Pinpoint the cell where the given text exists, returning its (X, Y) midpoint coordinate. 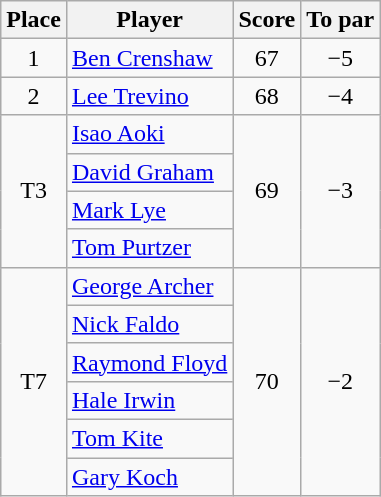
−3 (340, 191)
70 (267, 381)
Ben Crenshaw (149, 58)
Isao Aoki (149, 134)
T7 (34, 381)
2 (34, 96)
Raymond Floyd (149, 362)
Place (34, 20)
Player (149, 20)
Nick Faldo (149, 324)
−2 (340, 381)
Hale Irwin (149, 400)
To par (340, 20)
67 (267, 58)
David Graham (149, 172)
68 (267, 96)
Tom Kite (149, 438)
Tom Purtzer (149, 248)
George Archer (149, 286)
−4 (340, 96)
Lee Trevino (149, 96)
Gary Koch (149, 477)
T3 (34, 191)
69 (267, 191)
Score (267, 20)
Mark Lye (149, 210)
1 (34, 58)
−5 (340, 58)
